Determine the [x, y] coordinate at the center of the cell enclosing the given text.  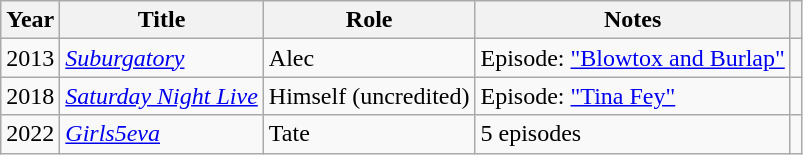
Notes [632, 20]
5 episodes [632, 134]
Himself (uncredited) [369, 96]
2018 [30, 96]
Tate [369, 134]
Suburgatory [162, 58]
Year [30, 20]
2013 [30, 58]
Role [369, 20]
Episode: "Tina Fey" [632, 96]
2022 [30, 134]
Title [162, 20]
Alec [369, 58]
Saturday Night Live [162, 96]
Episode: "Blowtox and Burlap" [632, 58]
Girls5eva [162, 134]
